Detect which cell encompasses the target text, then output its [X, Y] center coordinate. 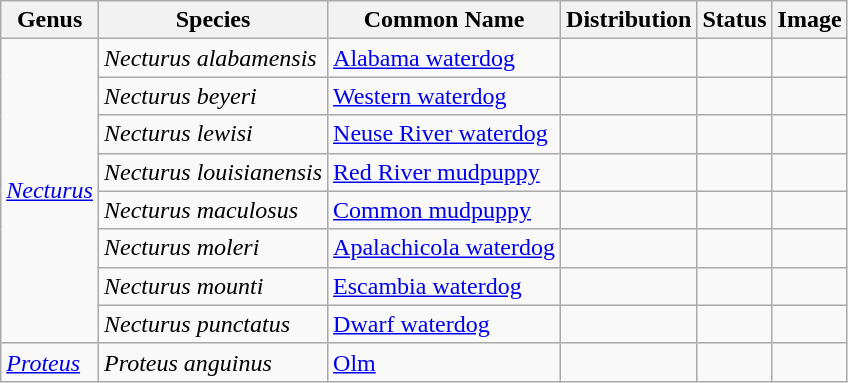
Species [212, 20]
Necturus mounti [212, 286]
Dwarf waterdog [444, 324]
Necturus maculosus [212, 210]
Image [810, 20]
Distribution [629, 20]
Escambia waterdog [444, 286]
Necturus beyeri [212, 96]
Necturus louisianensis [212, 172]
Common mudpuppy [444, 210]
Western waterdog [444, 96]
Common Name [444, 20]
Necturus lewisi [212, 134]
Necturus punctatus [212, 324]
Apalachicola waterdog [444, 248]
Status [734, 20]
Necturus [50, 191]
Olm [444, 362]
Genus [50, 20]
Red River mudpuppy [444, 172]
Neuse River waterdog [444, 134]
Necturus alabamensis [212, 58]
Alabama waterdog [444, 58]
Proteus [50, 362]
Necturus moleri [212, 248]
Proteus anguinus [212, 362]
